Output the [X, Y] coordinate of the center of the cell containing the given text.  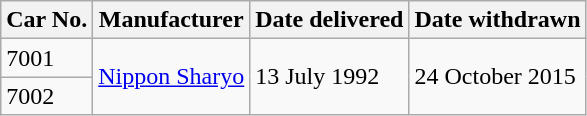
7002 [47, 96]
Nippon Sharyo [172, 77]
Date delivered [330, 20]
13 July 1992 [330, 77]
Car No. [47, 20]
Date withdrawn [498, 20]
Manufacturer [172, 20]
7001 [47, 58]
24 October 2015 [498, 77]
